Provide the (x, y) coordinate of the cell's center where the given text is located.  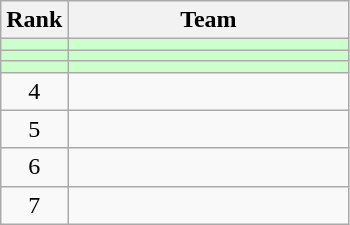
4 (34, 91)
5 (34, 129)
Rank (34, 20)
Team (208, 20)
7 (34, 205)
6 (34, 167)
